For the text-containing cell, return its midpoint in [x, y] coordinate format. 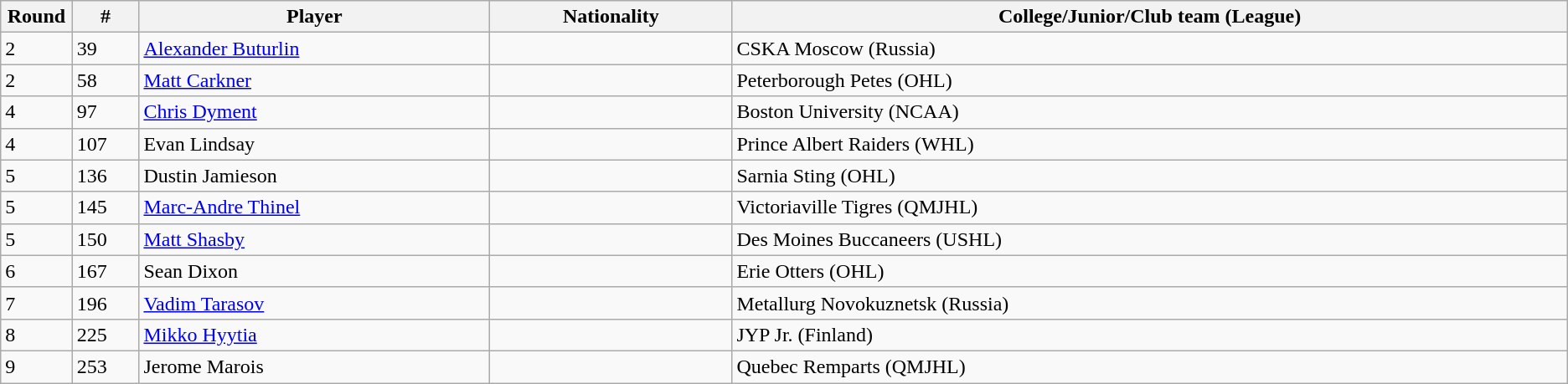
167 [106, 271]
College/Junior/Club team (League) [1149, 17]
Quebec Remparts (QMJHL) [1149, 366]
225 [106, 335]
97 [106, 112]
107 [106, 144]
8 [37, 335]
Player [315, 17]
Sarnia Sting (OHL) [1149, 176]
Nationality [611, 17]
Dustin Jamieson [315, 176]
Round [37, 17]
150 [106, 239]
Des Moines Buccaneers (USHL) [1149, 239]
196 [106, 303]
JYP Jr. (Finland) [1149, 335]
Metallurg Novokuznetsk (Russia) [1149, 303]
253 [106, 366]
# [106, 17]
58 [106, 80]
Alexander Buturlin [315, 49]
CSKA Moscow (Russia) [1149, 49]
Jerome Marois [315, 366]
Mikko Hyytia [315, 335]
Victoriaville Tigres (QMJHL) [1149, 207]
Marc-Andre Thinel [315, 207]
Vadim Tarasov [315, 303]
Matt Shasby [315, 239]
7 [37, 303]
9 [37, 366]
Erie Otters (OHL) [1149, 271]
Peterborough Petes (OHL) [1149, 80]
136 [106, 176]
Sean Dixon [315, 271]
6 [37, 271]
Boston University (NCAA) [1149, 112]
39 [106, 49]
145 [106, 207]
Matt Carkner [315, 80]
Chris Dyment [315, 112]
Prince Albert Raiders (WHL) [1149, 144]
Evan Lindsay [315, 144]
